Find where the given text appears and provide that cell's center as (X, Y) coordinate. 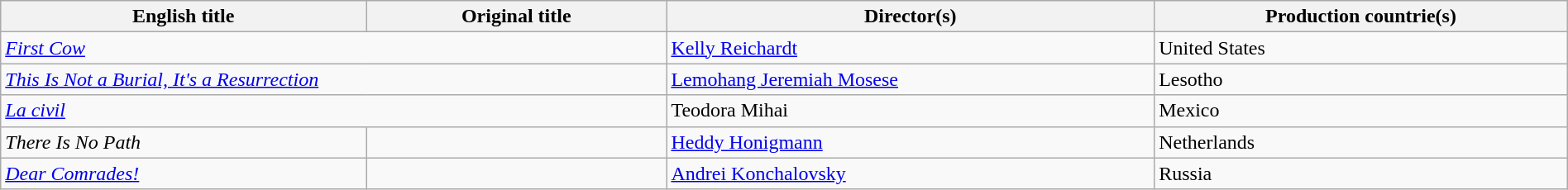
Original title (516, 17)
Andrei Konchalovsky (911, 173)
Russia (1361, 173)
Heddy Honigmann (911, 142)
Netherlands (1361, 142)
Teodora Mihai (911, 111)
Mexico (1361, 111)
There Is No Path (184, 142)
Dear Comrades! (184, 173)
La civil (334, 111)
English title (184, 17)
Lesotho (1361, 79)
Kelly Reichardt (911, 48)
Lemohang Jeremiah Mosese (911, 79)
This Is Not a Burial, It's a Resurrection (334, 79)
First Cow (334, 48)
United States (1361, 48)
Production countrie(s) (1361, 17)
Director(s) (911, 17)
